Return the (X, Y) coordinate for the center point of the cell that contains the specified text.  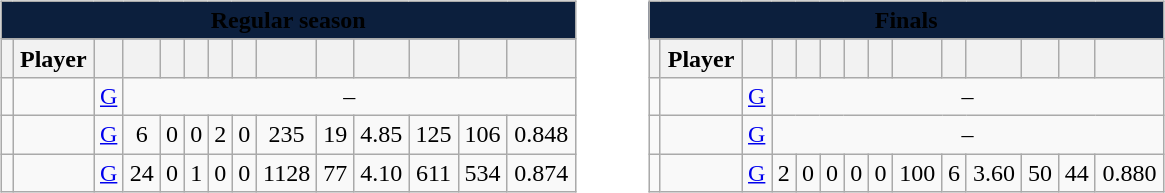
0.880 (1129, 173)
44 (1076, 173)
106 (482, 134)
611 (434, 173)
1128 (286, 173)
1 (196, 173)
0.848 (541, 134)
19 (336, 134)
0.874 (541, 173)
24 (142, 173)
3.60 (994, 173)
77 (336, 173)
100 (918, 173)
4.85 (382, 134)
Finals (906, 20)
4.10 (382, 173)
50 (1040, 173)
125 (434, 134)
534 (482, 173)
Regular season (288, 20)
235 (286, 134)
